Search for the cell housing the specified text and yield its (X, Y) center coordinate. 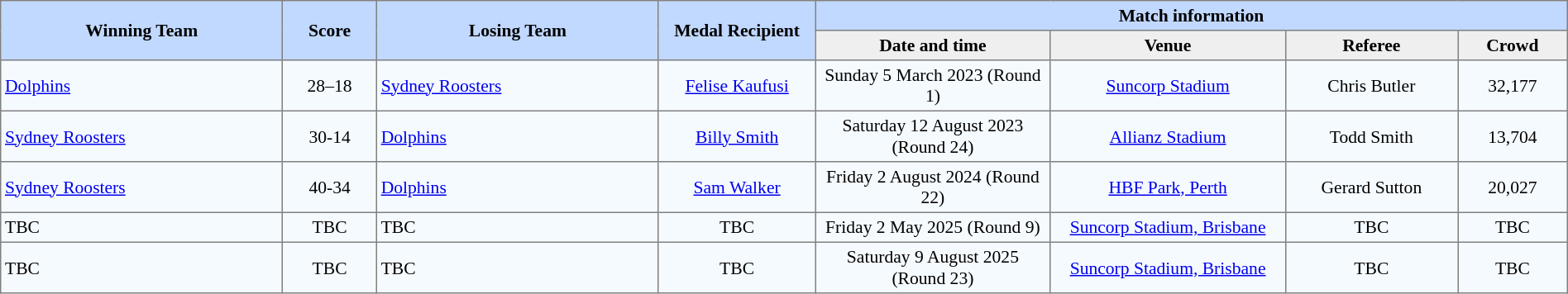
20,027 (1513, 187)
Venue (1168, 45)
Losing Team (518, 31)
Chris Butler (1371, 86)
28–18 (330, 86)
Gerard Sutton (1371, 187)
Saturday 12 August 2023 (Round 24) (933, 136)
30-14 (330, 136)
Sam Walker (736, 187)
HBF Park, Perth (1168, 187)
Felise Kaufusi (736, 86)
32,177 (1513, 86)
Score (330, 31)
Match information (1191, 16)
Crowd (1513, 45)
Friday 2 May 2025 (Round 9) (933, 227)
40-34 (330, 187)
Medal Recipient (736, 31)
Saturday 9 August 2025 (Round 23) (933, 268)
Friday 2 August 2024 (Round 22) (933, 187)
Date and time (933, 45)
Referee (1371, 45)
13,704 (1513, 136)
Sunday 5 March 2023 (Round 1) (933, 86)
Allianz Stadium (1168, 136)
Todd Smith (1371, 136)
Winning Team (142, 31)
Suncorp Stadium (1168, 86)
Billy Smith (736, 136)
